Find where the given text appears and provide that cell's center as [X, Y] coordinate. 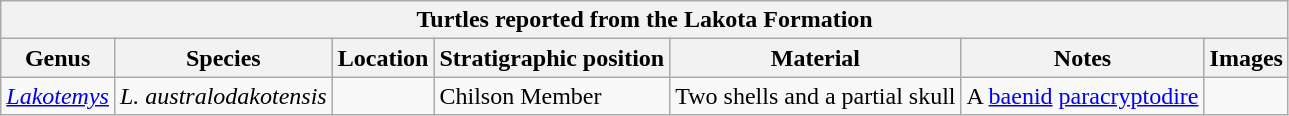
Lakotemys [58, 96]
Stratigraphic position [552, 58]
Images [1246, 58]
Notes [1082, 58]
Chilson Member [552, 96]
Genus [58, 58]
A baenid paracryptodire [1082, 96]
Two shells and a partial skull [816, 96]
Material [816, 58]
Location [383, 58]
Turtles reported from the Lakota Formation [645, 20]
L. australodakotensis [223, 96]
Species [223, 58]
